Capture the cell that displays the provided text and extract its [X, Y] central coordinate. 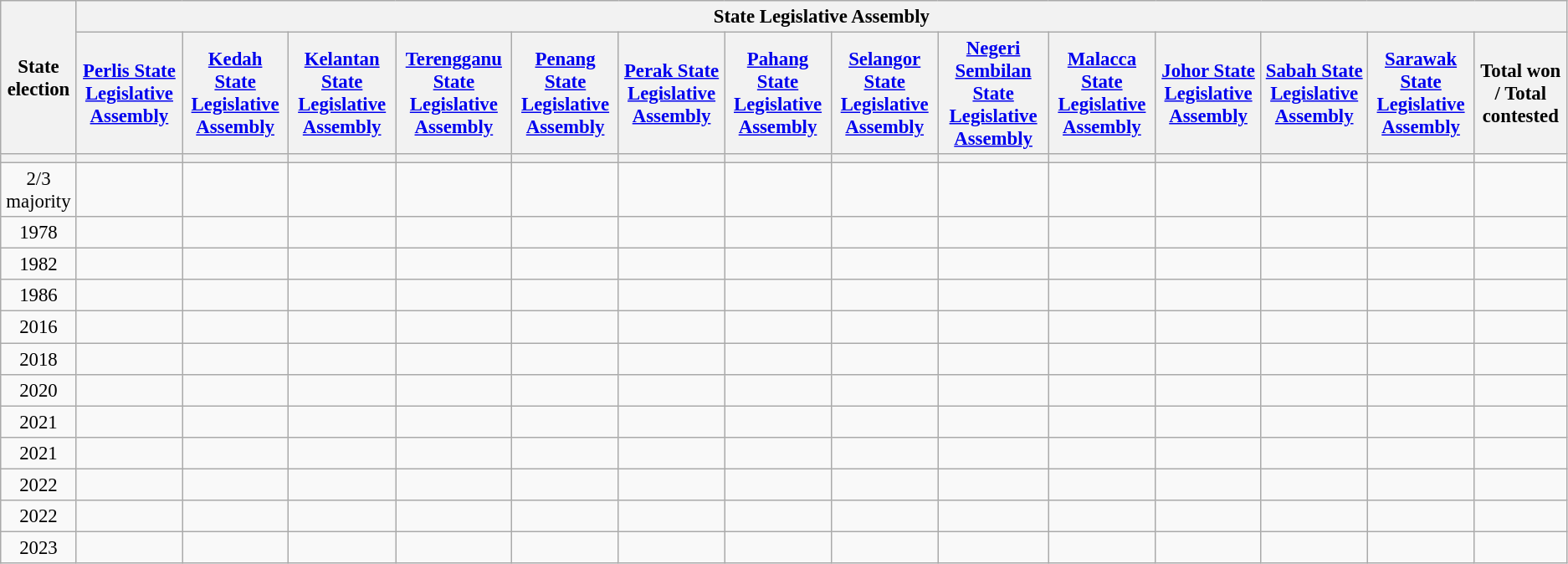
2/3 majority [38, 191]
Negeri Sembilan State Legislative Assembly [993, 94]
2018 [38, 359]
Kelantan State Legislative Assembly [342, 94]
1982 [38, 264]
Sarawak State Legislative Assembly [1421, 94]
1978 [38, 233]
Penang State Legislative Assembly [566, 94]
Sabah State Legislative Assembly [1314, 94]
2020 [38, 390]
Pahang State Legislative Assembly [778, 94]
Terengganu State Legislative Assembly [453, 94]
Total won / Total contested [1520, 94]
Malacca State Legislative Assembly [1102, 94]
Perak State Legislative Assembly [671, 94]
State election [38, 77]
Kedah State Legislative Assembly [236, 94]
2023 [38, 547]
2016 [38, 327]
State Legislative Assembly [822, 17]
1986 [38, 295]
Perlis State Legislative Assembly [129, 94]
Johor State Legislative Assembly [1208, 94]
Selangor State Legislative Assembly [884, 94]
